Output the [x, y] coordinate of the center of the cell containing the given text.  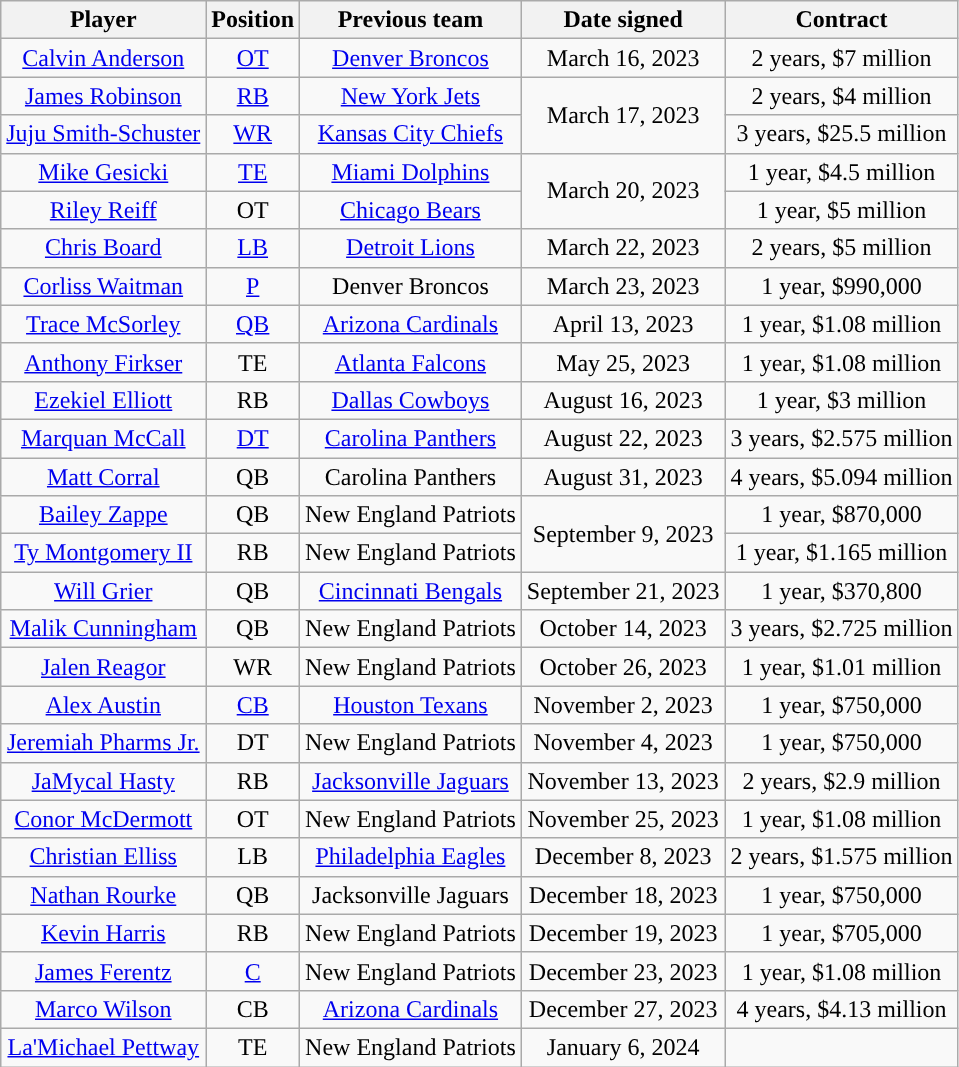
P [253, 286]
Position [253, 20]
December 8, 2023 [623, 857]
Conor McDermott [104, 819]
Kevin Harris [104, 933]
New York Jets [411, 96]
August 16, 2023 [623, 400]
Detroit Lions [411, 248]
Kansas City Chiefs [411, 134]
1 year, $1.01 million [842, 667]
April 13, 2023 [623, 324]
1 year, $5 million [842, 210]
Matt Corral [104, 477]
1 year, $705,000 [842, 933]
Trace McSorley [104, 324]
March 16, 2023 [623, 58]
Malik Cunningham [104, 629]
May 25, 2023 [623, 362]
1 year, $4.5 million [842, 172]
2 years, $1.575 million [842, 857]
Mike Gesicki [104, 172]
Will Grier [104, 591]
Houston Texans [411, 705]
Previous team [411, 20]
1 year, $1.165 million [842, 553]
Alex Austin [104, 705]
Christian Elliss [104, 857]
October 26, 2023 [623, 667]
March 22, 2023 [623, 248]
4 years, $5.094 million [842, 477]
Miami Dolphins [411, 172]
November 25, 2023 [623, 819]
September 21, 2023 [623, 591]
December 19, 2023 [623, 933]
La'Michael Pettway [104, 1047]
Chicago Bears [411, 210]
Jeremiah Pharms Jr. [104, 743]
Chris Board [104, 248]
December 27, 2023 [623, 1009]
March 23, 2023 [623, 286]
2 years, $2.9 million [842, 781]
Jalen Reagor [104, 667]
Bailey Zappe [104, 515]
Date signed [623, 20]
2 years, $7 million [842, 58]
James Ferentz [104, 971]
1 year, $990,000 [842, 286]
C [253, 971]
Marquan McCall [104, 438]
October 14, 2023 [623, 629]
1 year, $3 million [842, 400]
December 18, 2023 [623, 895]
3 years, $2.575 million [842, 438]
2 years, $5 million [842, 248]
January 6, 2024 [623, 1047]
November 4, 2023 [623, 743]
Nathan Rourke [104, 895]
December 23, 2023 [623, 971]
3 years, $2.725 million [842, 629]
Player [104, 20]
Corliss Waitman [104, 286]
August 31, 2023 [623, 477]
Anthony Firkser [104, 362]
1 year, $870,000 [842, 515]
September 9, 2023 [623, 534]
Philadelphia Eagles [411, 857]
Marco Wilson [104, 1009]
1 year, $370,800 [842, 591]
Dallas Cowboys [411, 400]
James Robinson [104, 96]
Ty Montgomery II [104, 553]
4 years, $4.13 million [842, 1009]
Cincinnati Bengals [411, 591]
Calvin Anderson [104, 58]
Ezekiel Elliott [104, 400]
August 22, 2023 [623, 438]
November 13, 2023 [623, 781]
Juju Smith-Schuster [104, 134]
Riley Reiff [104, 210]
2 years, $4 million [842, 96]
Atlanta Falcons [411, 362]
March 17, 2023 [623, 115]
November 2, 2023 [623, 705]
3 years, $25.5 million [842, 134]
Contract [842, 20]
March 20, 2023 [623, 191]
JaMycal Hasty [104, 781]
